Output the (X, Y) coordinate of the center of the cell containing the given text.  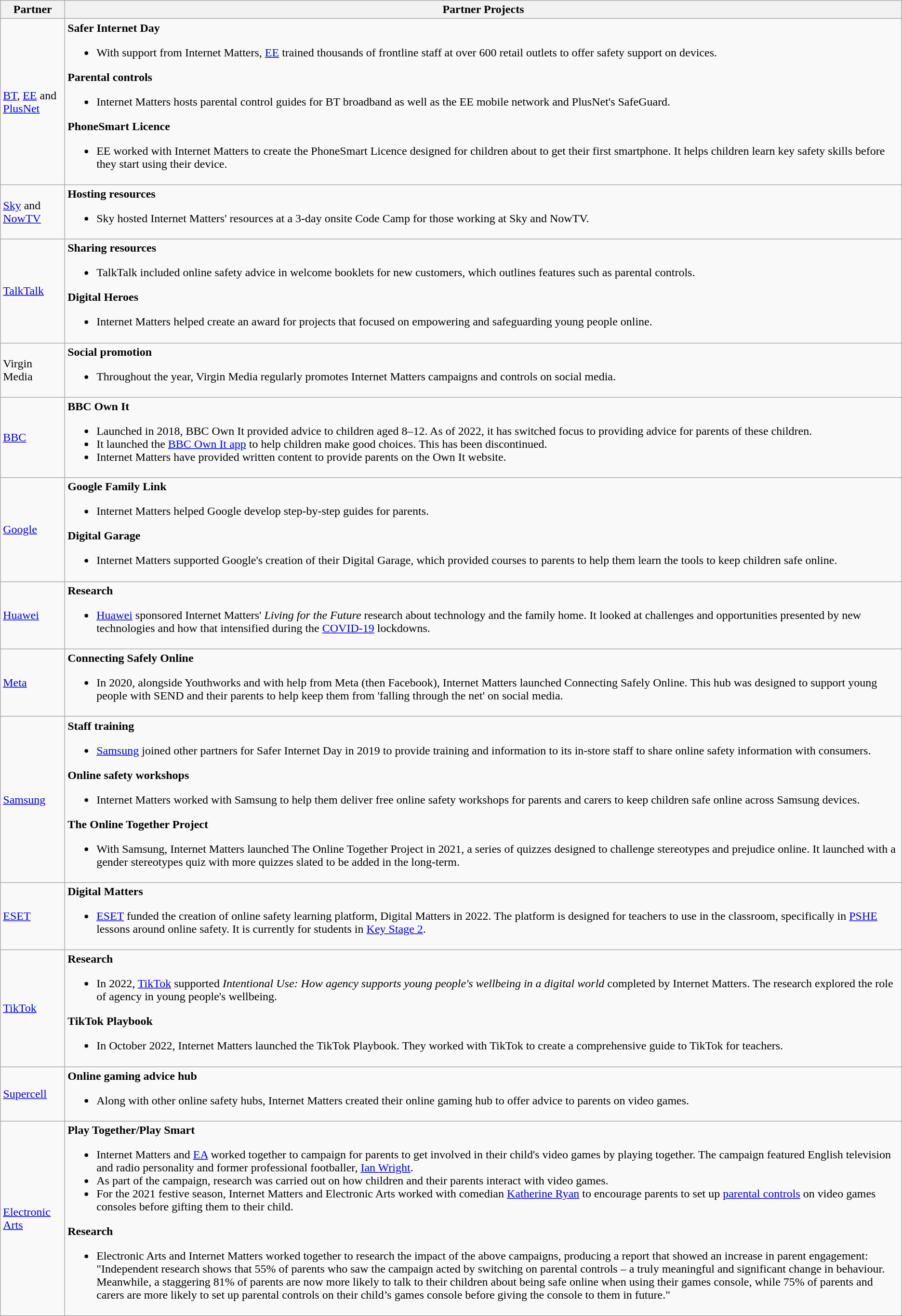
Samsung (33, 799)
Huawei (33, 615)
BT, EE and PlusNet (33, 102)
Meta (33, 683)
Google (33, 529)
Electronic Arts (33, 1219)
Partner Projects (484, 10)
Sky and NowTV (33, 212)
Virgin Media (33, 370)
TalkTalk (33, 291)
BBC (33, 438)
ESET (33, 916)
Supercell (33, 1093)
Partner (33, 10)
TikTok (33, 1008)
Hosting resourcesSky hosted Internet Matters' resources at a 3-day onsite Code Camp for those working at Sky and NowTV. (484, 212)
Social promotionThroughout the year, Virgin Media regularly promotes Internet Matters campaigns and controls on social media. (484, 370)
